Scan for the cell matching the given text and deliver its (x, y) coordinate at center. 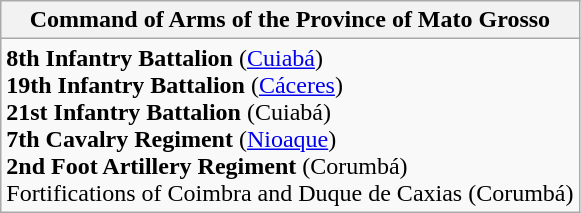
Command of Arms of the Province of Mato Grosso (290, 20)
